Capture the cell that displays the provided text and extract its [x, y] central coordinate. 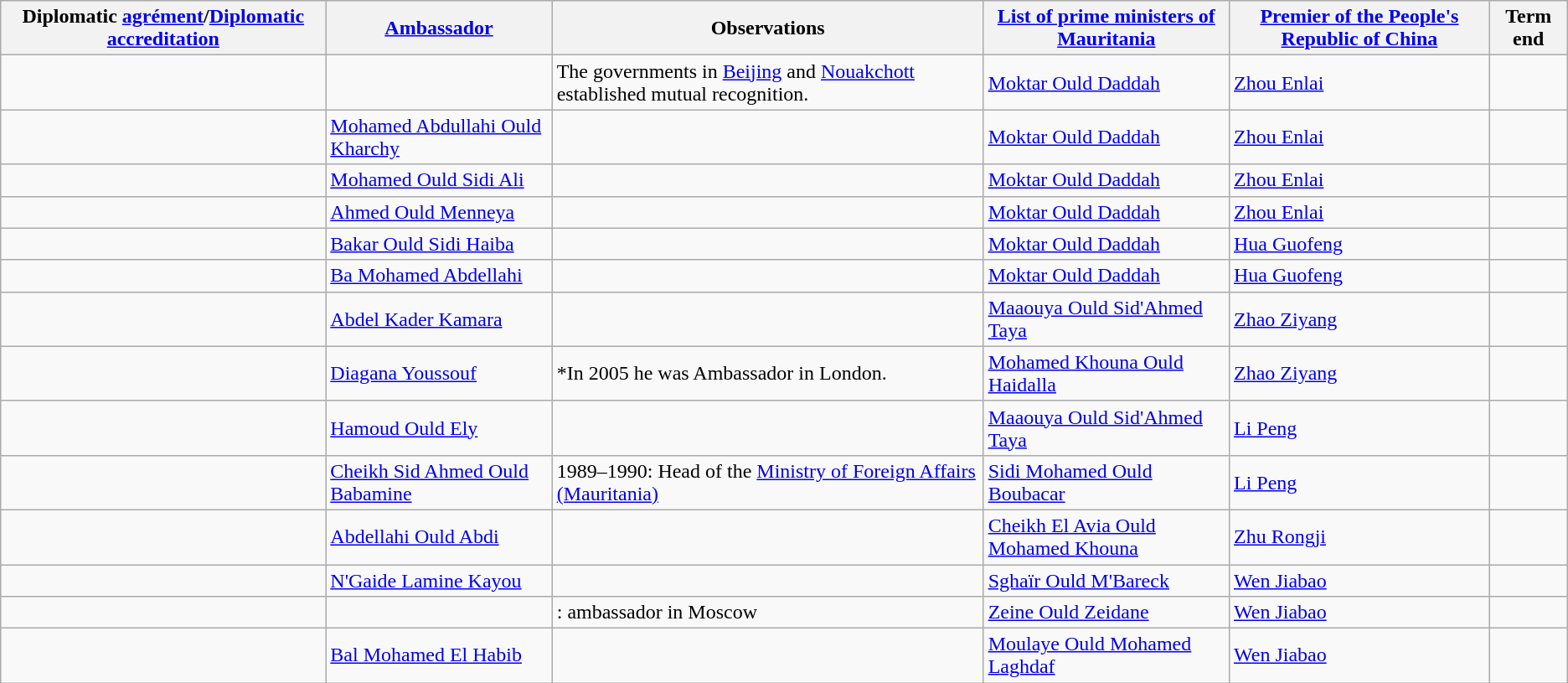
Mohamed Ould Sidi Ali [439, 180]
Moulaye Ould Mohamed Laghdaf [1106, 655]
Sghaïr Ould M'Bareck [1106, 581]
Mohamed Abdullahi Ould Kharchy [439, 137]
Cheikh Sid Ahmed Ould Babamine [439, 483]
N'Gaide Lamine Kayou [439, 581]
Premier of the People's Republic of China [1359, 28]
Ambassador [439, 28]
Hamoud Ould Ely [439, 427]
Term end [1528, 28]
1989–1990: Head of the Ministry of Foreign Affairs (Mauritania) [767, 483]
Cheikh El Avia Ould Mohamed Khouna [1106, 536]
Mohamed Khouna Ould Haidalla [1106, 374]
Abdellahi Ould Abdi [439, 536]
Bakar Ould Sidi Haiba [439, 244]
Abdel Kader Kamara [439, 318]
Zhu Rongji [1359, 536]
Sidi Mohamed Ould Boubacar [1106, 483]
Ba Mohamed Abdellahi [439, 276]
The governments in Beijing and Nouakchott established mutual recognition. [767, 82]
Diagana Youssouf [439, 374]
Ahmed Ould Menneya [439, 212]
Zeine Ould Zeidane [1106, 613]
Diplomatic agrément/Diplomatic accreditation [163, 28]
*In 2005 he was Ambassador in London. [767, 374]
Observations [767, 28]
List of prime ministers of Mauritania [1106, 28]
: ambassador in Moscow [767, 613]
Bal Mohamed El Habib [439, 655]
